From the cell containing the given text, extract its center point as (X, Y) coordinate. 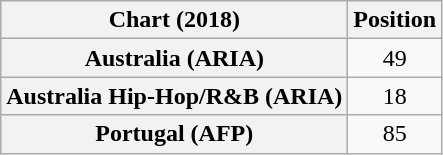
Australia Hip-Hop/R&B (ARIA) (174, 96)
Portugal (AFP) (174, 134)
49 (395, 58)
Chart (2018) (174, 20)
18 (395, 96)
Position (395, 20)
Australia (ARIA) (174, 58)
85 (395, 134)
